Return the (X, Y) coordinate for the center point of the cell that contains the specified text.  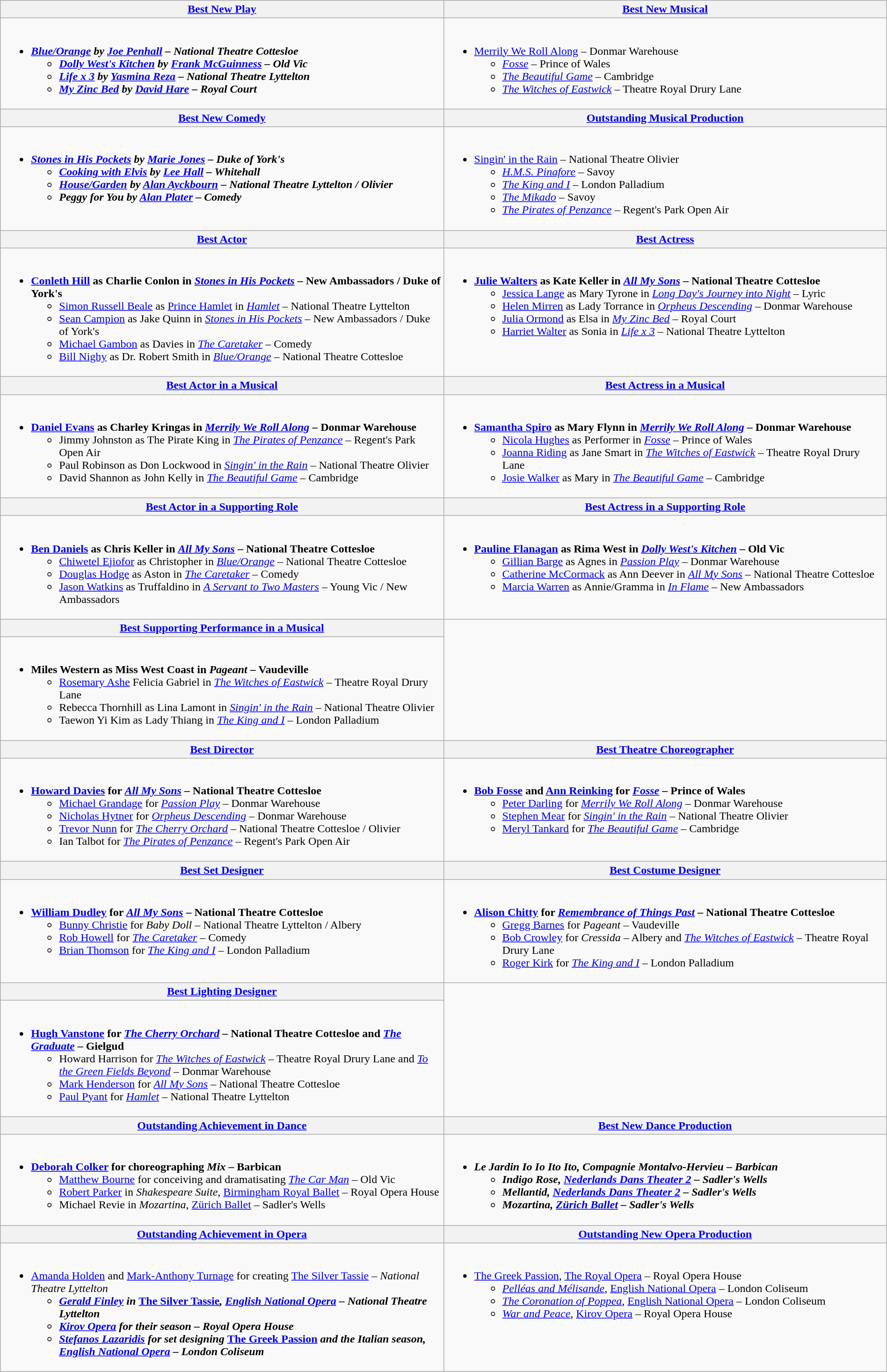
Best Costume Designer (665, 871)
Best Lighting Designer (222, 992)
Outstanding Musical Production (665, 118)
Best New Play (222, 9)
Best New Musical (665, 9)
Best Actor in a Supporting Role (222, 507)
Best Supporting Performance in a Musical (222, 628)
Best Actress (665, 239)
Best Actress in a Supporting Role (665, 507)
Best Set Designer (222, 871)
Best Actor in a Musical (222, 385)
Outstanding New Opera Production (665, 1234)
Best Theatre Choreographer (665, 749)
Best New Dance Production (665, 1125)
Best New Comedy (222, 118)
Merrily We Roll Along – Donmar WarehouseFosse – Prince of WalesThe Beautiful Game – CambridgeThe Witches of Eastwick – Theatre Royal Drury Lane (665, 64)
Outstanding Achievement in Opera (222, 1234)
Best Director (222, 749)
Outstanding Achievement in Dance (222, 1125)
Best Actress in a Musical (665, 385)
Best Actor (222, 239)
